For the text-containing cell, return its midpoint in (X, Y) coordinate format. 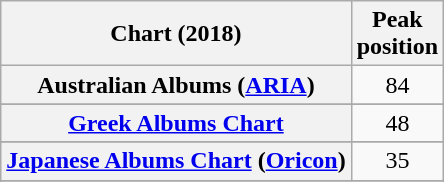
Greek Albums Chart (176, 123)
Japanese Albums Chart (Oricon) (176, 161)
Chart (2018) (176, 34)
Australian Albums (ARIA) (176, 85)
35 (397, 161)
Peakposition (397, 34)
84 (397, 85)
48 (397, 123)
